Detect which cell encompasses the target text, then output its [X, Y] center coordinate. 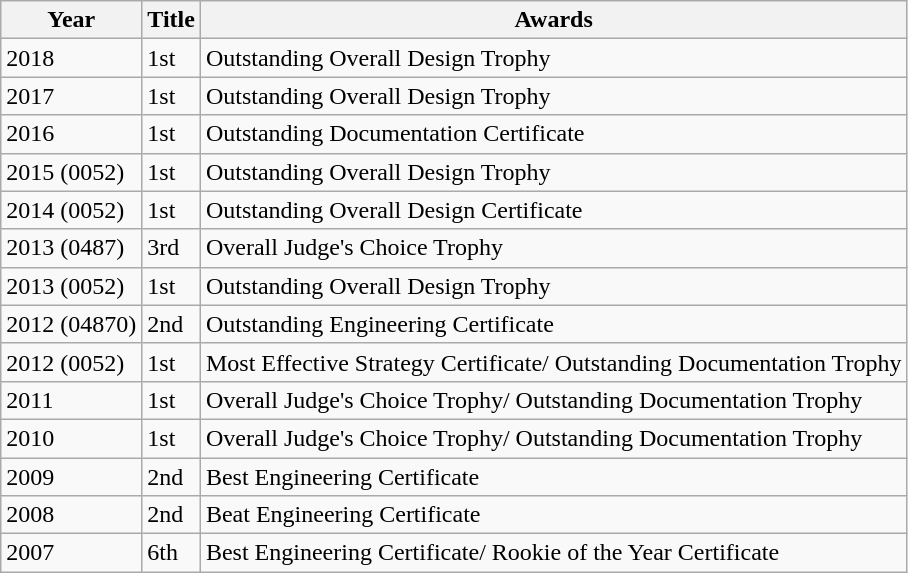
Best Engineering Certificate [553, 477]
2009 [72, 477]
Awards [553, 20]
2007 [72, 553]
Best Engineering Certificate/ Rookie of the Year Certificate [553, 553]
2018 [72, 58]
2014 (0052) [72, 210]
2008 [72, 515]
Beat Engineering Certificate [553, 515]
3rd [172, 248]
Year [72, 20]
2017 [72, 96]
Outstanding Documentation Certificate [553, 134]
Title [172, 20]
Outstanding Overall Design Certificate [553, 210]
2013 (0487) [72, 248]
2011 [72, 400]
2013 (0052) [72, 286]
2016 [72, 134]
Overall Judge's Choice Trophy [553, 248]
Most Effective Strategy Certificate/ Outstanding Documentation Trophy [553, 362]
Outstanding Engineering Certificate [553, 324]
2015 (0052) [72, 172]
2010 [72, 438]
2012 (0052) [72, 362]
2012 (04870) [72, 324]
6th [172, 553]
